Capture the cell that displays the provided text and extract its [X, Y] central coordinate. 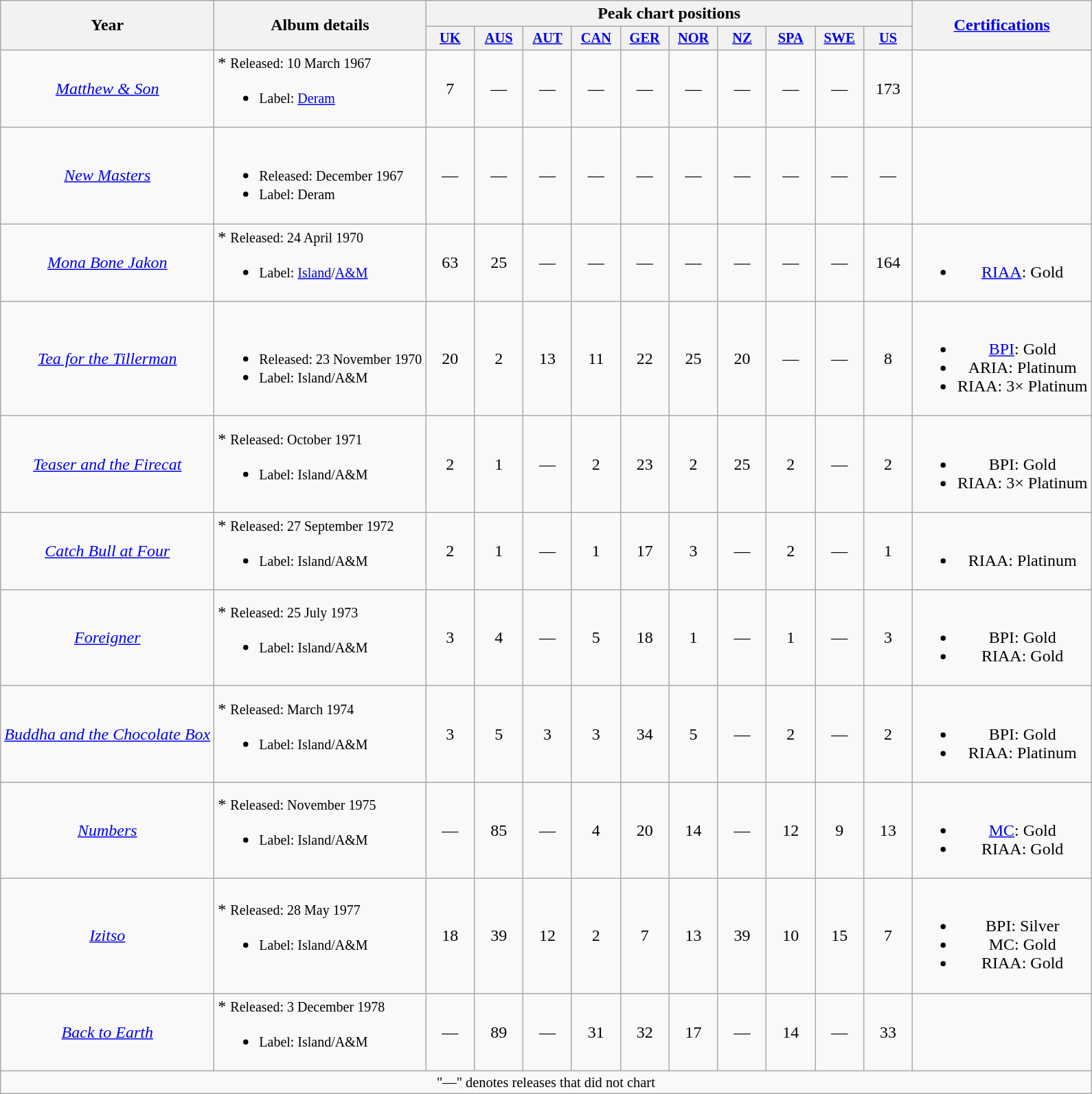
* Released: 25 July 1973Label: Island/A&M [320, 638]
63 [451, 262]
Released: December 1967Label: Deram [320, 176]
Year [107, 25]
Back to Earth [107, 1032]
89 [499, 1032]
22 [644, 358]
23 [644, 464]
Tea for the Tillerman [107, 358]
Released: 23 November 1970Label: Island/A&M [320, 358]
SWE [839, 38]
BPI: GoldRIAA: Gold [1001, 638]
9 [839, 830]
* Released: 27 September 1972Label: Island/A&M [320, 551]
85 [499, 830]
BPI: GoldRIAA: Platinum [1001, 734]
Izitso [107, 935]
BPI: GoldARIA: PlatinumRIAA: 3× Platinum [1001, 358]
31 [596, 1032]
Peak chart positions [669, 14]
CAN [596, 38]
Buddha and the Chocolate Box [107, 734]
NZ [742, 38]
AUT [548, 38]
Certifications [1001, 25]
* Released: 10 March 1967Label: Deram [320, 88]
US [889, 38]
173 [889, 88]
RIAA: Gold [1001, 262]
34 [644, 734]
GER [644, 38]
11 [596, 358]
Foreigner [107, 638]
10 [791, 935]
Mona Bone Jakon [107, 262]
BPI: SilverMC: GoldRIAA: Gold [1001, 935]
* Released: November 1975Label: Island/A&M [320, 830]
* Released: 24 April 1970Label: Island/A&M [320, 262]
Album details [320, 25]
UK [451, 38]
AUS [499, 38]
Teaser and the Firecat [107, 464]
BPI: GoldRIAA: 3× Platinum [1001, 464]
MC: GoldRIAA: Gold [1001, 830]
* Released: October 1971Label: Island/A&M [320, 464]
* Released: 3 December 1978Label: Island/A&M [320, 1032]
RIAA: Platinum [1001, 551]
NOR [694, 38]
33 [889, 1032]
Matthew & Son [107, 88]
32 [644, 1032]
15 [839, 935]
Catch Bull at Four [107, 551]
8 [889, 358]
SPA [791, 38]
* Released: March 1974Label: Island/A&M [320, 734]
* Released: 28 May 1977Label: Island/A&M [320, 935]
New Masters [107, 176]
164 [889, 262]
"—" denotes releases that did not chart [546, 1082]
Numbers [107, 830]
